Determine the (X, Y) coordinate at the center of the cell enclosing the given text.  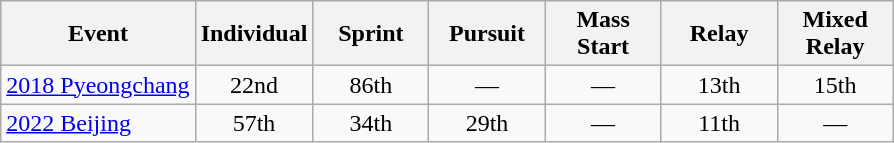
Event (98, 34)
Individual (254, 34)
15th (835, 85)
Relay (719, 34)
Mixed Relay (835, 34)
22nd (254, 85)
13th (719, 85)
Mass Start (603, 34)
Pursuit (487, 34)
2022 Beijing (98, 123)
86th (371, 85)
Sprint (371, 34)
2018 Pyeongchang (98, 85)
57th (254, 123)
34th (371, 123)
11th (719, 123)
29th (487, 123)
